Return the (X, Y) coordinate for the center point of the cell that contains the specified text.  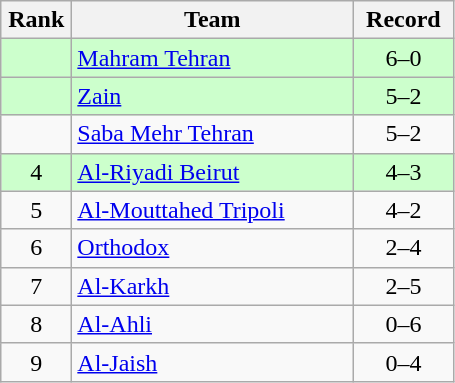
4 (36, 172)
Al-Mouttahed Tripoli (212, 210)
2–4 (404, 248)
Record (404, 20)
Mahram Tehran (212, 58)
Orthodox (212, 248)
Zain (212, 96)
9 (36, 362)
Team (212, 20)
6 (36, 248)
Al-Ahli (212, 324)
6–0 (404, 58)
0–4 (404, 362)
5 (36, 210)
4–3 (404, 172)
Al-Riyadi Beirut (212, 172)
0–6 (404, 324)
7 (36, 286)
4–2 (404, 210)
2–5 (404, 286)
Al-Jaish (212, 362)
Al-Karkh (212, 286)
Saba Mehr Tehran (212, 134)
8 (36, 324)
Rank (36, 20)
